From the cell containing the given text, extract its center point as [X, Y] coordinate. 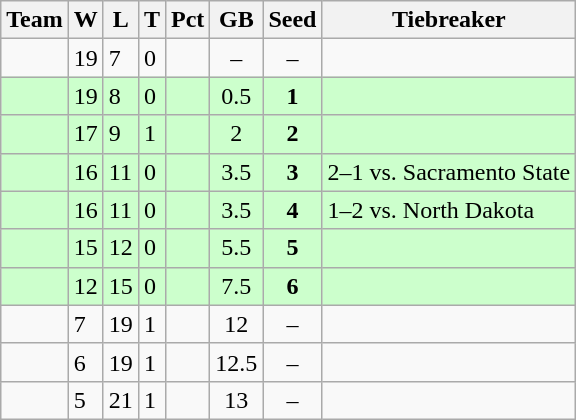
12.5 [236, 362]
13 [236, 400]
5.5 [236, 248]
9 [120, 134]
1–2 vs. North Dakota [449, 210]
T [152, 20]
8 [120, 96]
7.5 [236, 286]
4 [292, 210]
W [86, 20]
2–1 vs. Sacramento State [449, 172]
3 [292, 172]
Team [35, 20]
17 [86, 134]
Pct [187, 20]
Seed [292, 20]
GB [236, 20]
21 [120, 400]
0.5 [236, 96]
Tiebreaker [449, 20]
L [120, 20]
